Return the [x, y] coordinate for the center point of the cell that contains the specified text.  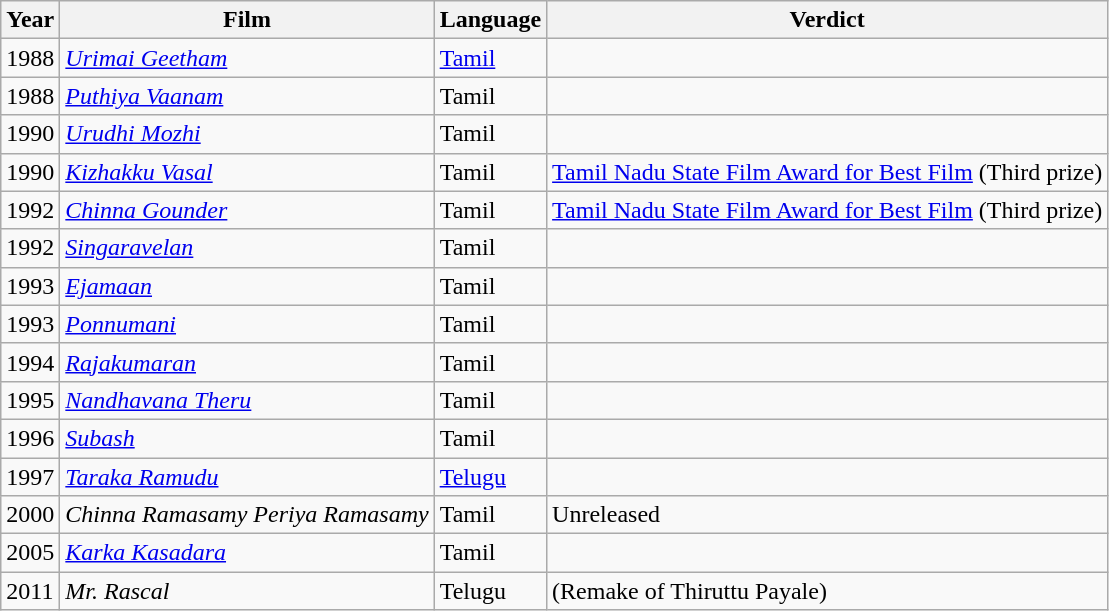
Nandhavana Theru [247, 400]
Karka Kasadara [247, 553]
Singaravelan [247, 248]
Taraka Ramudu [247, 477]
1995 [30, 400]
Year [30, 20]
Ejamaan [247, 286]
1996 [30, 438]
1997 [30, 477]
Mr. Rascal [247, 591]
Kizhakku Vasal [247, 172]
Puthiya Vaanam [247, 96]
Ponnumani [247, 324]
Chinna Gounder [247, 210]
Chinna Ramasamy Periya Ramasamy [247, 515]
Film [247, 20]
Verdict [828, 20]
2000 [30, 515]
1994 [30, 362]
2011 [30, 591]
Subash [247, 438]
(Remake of Thiruttu Payale) [828, 591]
Language [490, 20]
2005 [30, 553]
Urudhi Mozhi [247, 134]
Urimai Geetham [247, 58]
Unreleased [828, 515]
Rajakumaran [247, 362]
